Identify which cell holds the provided text, then report its (X, Y) central coordinate. 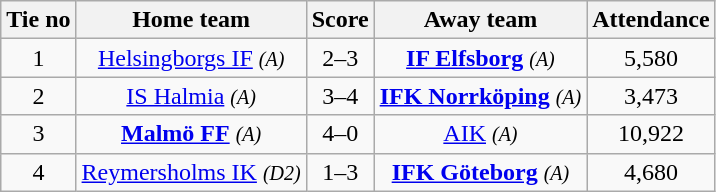
IFK Göteborg (A) (480, 172)
3 (38, 134)
Malmö FF (A) (191, 134)
4 (38, 172)
Reymersholms IK (D2) (191, 172)
Attendance (651, 20)
Away team (480, 20)
IS Halmia (A) (191, 96)
IF Elfsborg (A) (480, 58)
1–3 (340, 172)
Home team (191, 20)
IFK Norrköping (A) (480, 96)
2 (38, 96)
10,922 (651, 134)
2–3 (340, 58)
Helsingborgs IF (A) (191, 58)
4,680 (651, 172)
AIK (A) (480, 134)
1 (38, 58)
5,580 (651, 58)
3,473 (651, 96)
3–4 (340, 96)
4–0 (340, 134)
Score (340, 20)
Tie no (38, 20)
